Output the (x, y) coordinate of the center of the cell containing the given text.  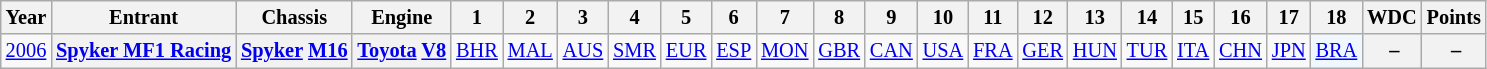
1 (477, 17)
TUR (1147, 51)
10 (943, 17)
BRA (1337, 51)
5 (686, 17)
12 (1042, 17)
GER (1042, 51)
3 (583, 17)
15 (1193, 17)
11 (992, 17)
7 (784, 17)
9 (892, 17)
13 (1095, 17)
2006 (26, 51)
SMR (634, 51)
2 (530, 17)
Spyker M16 (294, 51)
Toyota V8 (402, 51)
16 (1240, 17)
6 (734, 17)
MON (784, 51)
18 (1337, 17)
ITA (1193, 51)
Year (26, 17)
Spyker MF1 Racing (144, 51)
EUR (686, 51)
17 (1289, 17)
AUS (583, 51)
JPN (1289, 51)
ESP (734, 51)
GBR (839, 51)
Points (1454, 17)
8 (839, 17)
Engine (402, 17)
FRA (992, 51)
WDC (1392, 17)
Chassis (294, 17)
4 (634, 17)
BHR (477, 51)
CHN (1240, 51)
CAN (892, 51)
14 (1147, 17)
USA (943, 51)
MAL (530, 51)
HUN (1095, 51)
Entrant (144, 17)
